Capture the cell that displays the provided text and extract its [X, Y] central coordinate. 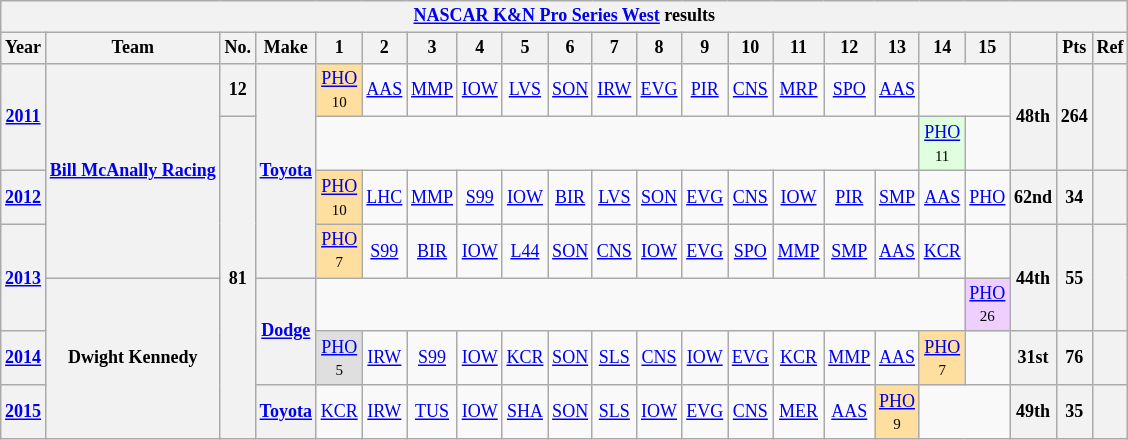
31st [1034, 358]
7 [614, 48]
81 [238, 278]
2 [384, 48]
Team [132, 48]
Bill McAnally Racing [132, 170]
8 [659, 48]
PHO5 [339, 358]
Dwight Kennedy [132, 358]
Pts [1074, 48]
34 [1074, 197]
Year [24, 48]
35 [1074, 412]
2013 [24, 278]
L44 [525, 251]
NASCAR K&N Pro Series West results [564, 16]
PHO11 [942, 144]
1 [339, 48]
Make [286, 48]
76 [1074, 358]
44th [1034, 278]
15 [988, 48]
6 [570, 48]
9 [705, 48]
5 [525, 48]
2014 [24, 358]
62nd [1034, 197]
PHO [988, 197]
SHA [525, 412]
PHO26 [988, 305]
Dodge [286, 332]
TUS [432, 412]
55 [1074, 278]
PHO9 [898, 412]
2012 [24, 197]
MRP [798, 90]
11 [798, 48]
4 [480, 48]
Ref [1110, 48]
10 [751, 48]
No. [238, 48]
49th [1034, 412]
264 [1074, 116]
LHC [384, 197]
48th [1034, 116]
MER [798, 412]
2011 [24, 116]
14 [942, 48]
2015 [24, 412]
13 [898, 48]
3 [432, 48]
